Return (X, Y) of the center of cell containing provided text 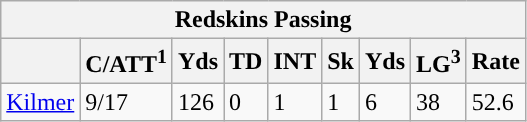
126 (198, 102)
C/ATT1 (126, 62)
Rate (496, 62)
LG3 (439, 62)
52.6 (496, 102)
6 (384, 102)
Kilmer (40, 102)
Redskins Passing (264, 20)
TD (246, 62)
INT (295, 62)
Sk (341, 62)
9/17 (126, 102)
0 (246, 102)
38 (439, 102)
